Find where the given text appears and provide that cell's center as [x, y] coordinate. 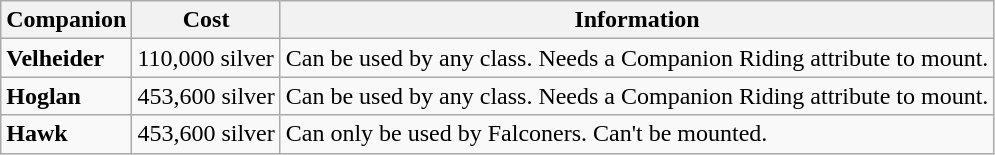
Hawk [66, 134]
110,000 silver [206, 58]
Velheider [66, 58]
Companion [66, 20]
Cost [206, 20]
Information [637, 20]
Can only be used by Falconers. Can't be mounted. [637, 134]
Hoglan [66, 96]
